Return the [x, y] coordinate for the center point of the cell that contains the specified text.  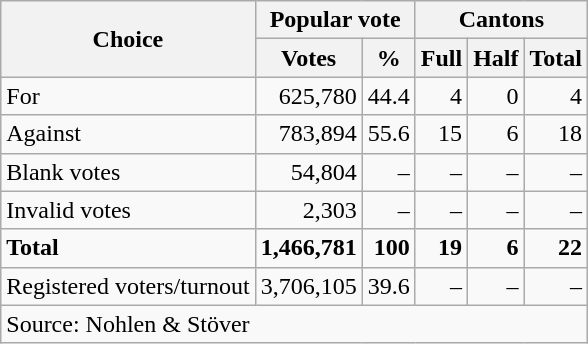
783,894 [308, 134]
Blank votes [128, 172]
55.6 [388, 134]
2,303 [308, 210]
625,780 [308, 96]
Half [496, 58]
15 [441, 134]
Against [128, 134]
% [388, 58]
100 [388, 248]
44.4 [388, 96]
1,466,781 [308, 248]
Source: Nohlen & Stöver [294, 324]
Registered voters/turnout [128, 286]
3,706,105 [308, 286]
Cantons [501, 20]
Full [441, 58]
18 [556, 134]
Votes [308, 58]
22 [556, 248]
39.6 [388, 286]
Choice [128, 39]
Invalid votes [128, 210]
54,804 [308, 172]
0 [496, 96]
For [128, 96]
19 [441, 248]
Popular vote [335, 20]
